Determine the [X, Y] coordinate at the center of the cell enclosing the given text.  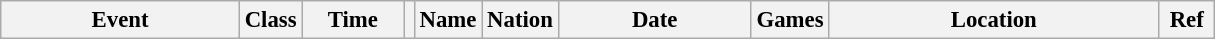
Games [790, 20]
Location [994, 20]
Date [654, 20]
Name [448, 20]
Nation [520, 20]
Class [270, 20]
Ref [1187, 20]
Event [120, 20]
Time [353, 20]
